Determine the [X, Y] coordinate at the center of the cell enclosing the given text.  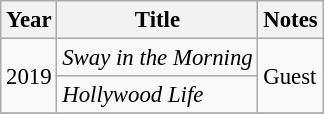
2019 [29, 76]
Title [158, 20]
Year [29, 20]
Sway in the Morning [158, 58]
Guest [290, 76]
Hollywood Life [158, 95]
Notes [290, 20]
